Provide the [X, Y] coordinate of the cell's center where the given text is located.  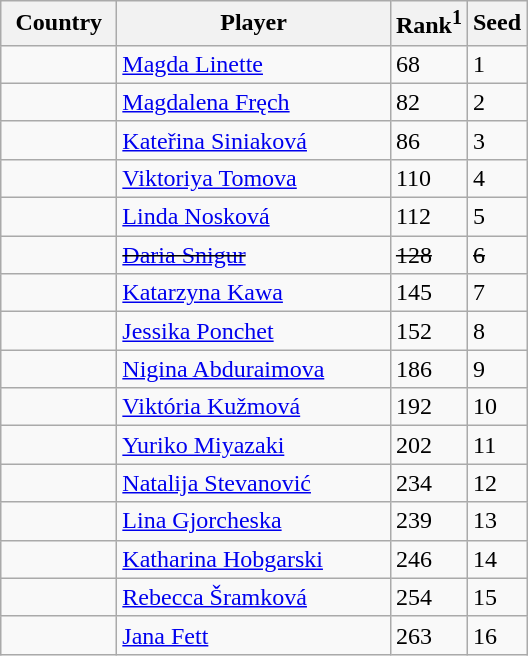
6 [496, 255]
10 [496, 407]
82 [428, 102]
68 [428, 64]
8 [496, 331]
5 [496, 217]
Nigina Abduraimova [254, 369]
202 [428, 445]
Linda Nosková [254, 217]
152 [428, 331]
Magda Linette [254, 64]
12 [496, 483]
Country [59, 24]
239 [428, 521]
Katarzyna Kawa [254, 293]
Natalija Stevanović [254, 483]
14 [496, 559]
Lina Gjorcheska [254, 521]
Yuriko Miyazaki [254, 445]
11 [496, 445]
128 [428, 255]
86 [428, 140]
Jessika Ponchet [254, 331]
263 [428, 635]
Magdalena Fręch [254, 102]
110 [428, 178]
15 [496, 597]
7 [496, 293]
192 [428, 407]
Kateřina Siniaková [254, 140]
Jana Fett [254, 635]
Viktoriya Tomova [254, 178]
13 [496, 521]
Daria Snigur [254, 255]
Rank1 [428, 24]
Katharina Hobgarski [254, 559]
Seed [496, 24]
254 [428, 597]
112 [428, 217]
9 [496, 369]
145 [428, 293]
186 [428, 369]
3 [496, 140]
Viktória Kužmová [254, 407]
1 [496, 64]
Rebecca Šramková [254, 597]
2 [496, 102]
234 [428, 483]
246 [428, 559]
16 [496, 635]
Player [254, 24]
4 [496, 178]
